Pinpoint the cell where the given text exists, returning its (x, y) midpoint coordinate. 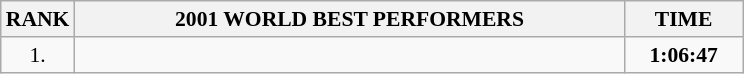
1. (38, 55)
1:06:47 (684, 55)
TIME (684, 19)
RANK (38, 19)
2001 WORLD BEST PERFORMERS (349, 19)
